Identify which cell holds the provided text, then report its (X, Y) central coordinate. 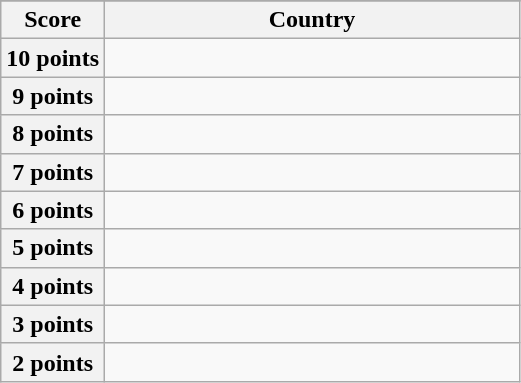
9 points (53, 96)
3 points (53, 324)
10 points (53, 58)
8 points (53, 134)
5 points (53, 248)
4 points (53, 286)
2 points (53, 362)
Score (53, 20)
Country (312, 20)
6 points (53, 210)
7 points (53, 172)
